Pinpoint the cell where the given text exists, returning its [x, y] midpoint coordinate. 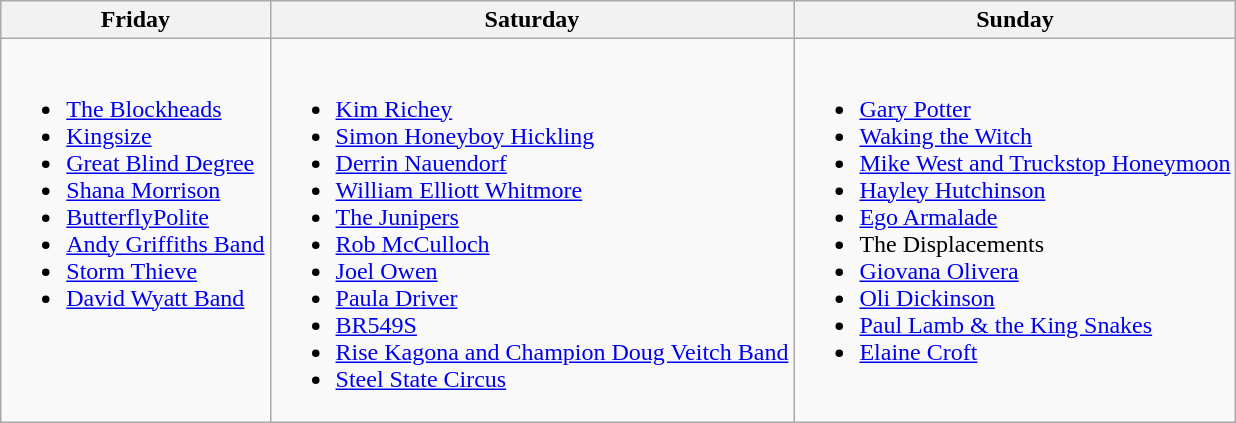
Saturday [532, 20]
Friday [136, 20]
Sunday [1015, 20]
The BlockheadsKingsizeGreat Blind DegreeShana MorrisonButterflyPoliteAndy Griffiths BandStorm ThieveDavid Wyatt Band [136, 230]
